Scan for the cell matching the given text and deliver its [X, Y] coordinate at center. 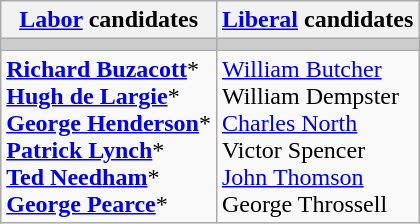
Liberal candidates [317, 20]
Richard Buzacott*Hugh de Largie*George Henderson*Patrick Lynch*Ted Needham*George Pearce* [109, 136]
Labor candidates [109, 20]
William ButcherWilliam DempsterCharles NorthVictor SpencerJohn ThomsonGeorge Throssell [317, 136]
